Search for the cell housing the specified text and yield its [X, Y] center coordinate. 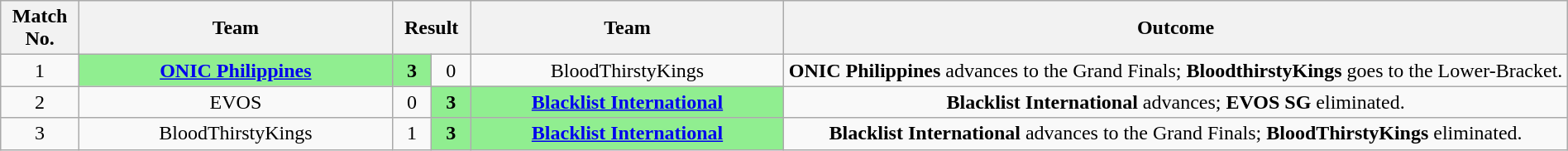
Result [432, 28]
EVOS [235, 102]
Match No. [40, 28]
ONIC Philippines advances to the Grand Finals; BloodthirstyKings goes to the Lower-Bracket. [1176, 71]
Outcome [1176, 28]
Blacklist International advances to the Grand Finals; BloodThirstyKings eliminated. [1176, 134]
Blacklist International advances; EVOS SG eliminated. [1176, 102]
ONIC Philippines [235, 71]
2 [40, 102]
